From the cell containing the given text, extract its center point as (X, Y) coordinate. 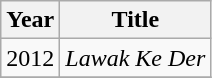
Year (30, 20)
Lawak Ke Der (136, 58)
Title (136, 20)
2012 (30, 58)
